Scan for the cell matching the given text and deliver its (X, Y) coordinate at center. 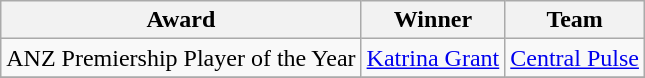
Team (575, 20)
Award (181, 20)
ANZ Premiership Player of the Year (181, 58)
Central Pulse (575, 58)
Winner (433, 20)
Katrina Grant (433, 58)
